Return [X, Y] of the center of cell containing provided text 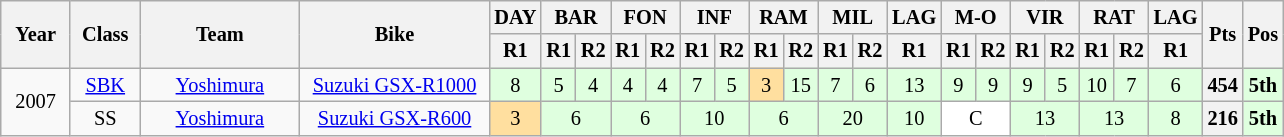
2007 [36, 102]
DAY [515, 17]
INF [714, 17]
BAR [576, 17]
Pos [1263, 34]
Pts [1223, 34]
Team [220, 34]
SBK [105, 85]
MIL [852, 17]
RAT [1114, 17]
C [976, 118]
Bike [395, 34]
Suzuki GSX-R600 [395, 118]
Suzuki GSX-R1000 [395, 85]
454 [1223, 85]
15 [800, 85]
20 [852, 118]
Year [36, 34]
FON [646, 17]
216 [1223, 118]
Class [105, 34]
M-O [976, 17]
RAM [784, 17]
SS [105, 118]
VIR [1044, 17]
